From the cell containing the given text, extract its center point as [x, y] coordinate. 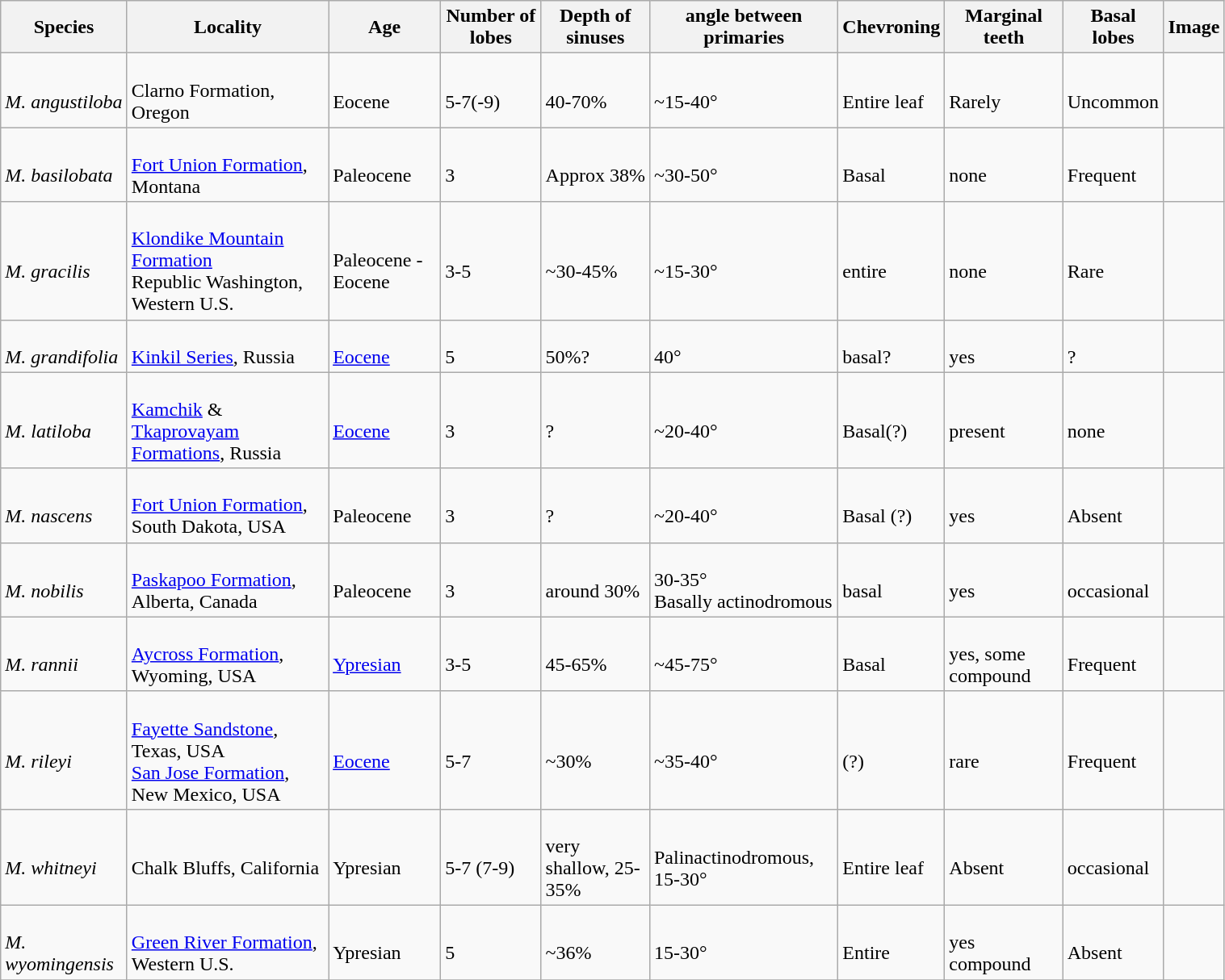
40-70% [595, 90]
Depth of sinuses [595, 27]
~15-30° [743, 261]
M. angustiloba [65, 90]
yes, some compound [1004, 654]
~35-40° [743, 750]
Age [384, 27]
50%? [595, 346]
Klondike Mountain FormationRepublic Washington, Western U.S. [228, 261]
40° [743, 346]
(?) [891, 750]
yes compound [1004, 942]
Image [1194, 27]
Paskapoo Formation, Alberta, Canada [228, 580]
~30-50° [743, 165]
present [1004, 420]
Uncommon [1113, 90]
around 30% [595, 580]
Fayette Sandstone, Texas, USA San Jose Formation, New Mexico, USA [228, 750]
Basal lobes [1113, 27]
Green River Formation, Western U.S. [228, 942]
Clarno Formation, Oregon [228, 90]
M. grandifolia [65, 346]
M. latiloba [65, 420]
Fort Union Formation, South Dakota, USA [228, 505]
Paleocene - Eocene [384, 261]
5-7 [491, 750]
entire [891, 261]
Marginal teeth [1004, 27]
Palinactinodromous, 15-30° [743, 857]
~45-75° [743, 654]
basal [891, 580]
Rarely [1004, 90]
Fort Union Formation, Montana [228, 165]
M. basilobata [65, 165]
M. nobilis [65, 580]
15-30° [743, 942]
~30% [595, 750]
Species [65, 27]
rare [1004, 750]
Kamchik & Tkaprovayam Formations, Russia [228, 420]
M. wyomingensis [65, 942]
45-65% [595, 654]
angle between primaries [743, 27]
M. whitneyi [65, 857]
Rare [1113, 261]
Aycross Formation, Wyoming, USA [228, 654]
~30-45% [595, 261]
Chalk Bluffs, California [228, 857]
Entire [891, 942]
~15-40° [743, 90]
~36% [595, 942]
M. rileyi [65, 750]
Kinkil Series, Russia [228, 346]
very shallow, 25-35% [595, 857]
Approx 38% [595, 165]
Chevroning [891, 27]
Locality [228, 27]
Basal (?) [891, 505]
5-7 (7-9) [491, 857]
M. rannii [65, 654]
basal? [891, 346]
30-35°Basally actinodromous [743, 580]
M. nascens [65, 505]
Number of lobes [491, 27]
M. gracilis [65, 261]
5-7(-9) [491, 90]
Basal(?) [891, 420]
